Extract the (X, Y) coordinate from the center of the cell holding the provided text.  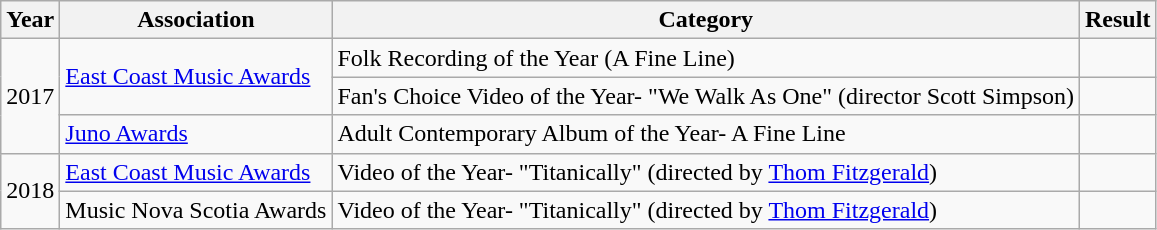
Year (30, 20)
Fan's Choice Video of the Year- "We Walk As One" (director Scott Simpson) (706, 96)
2018 (30, 191)
Folk Recording of the Year (A Fine Line) (706, 58)
Juno Awards (196, 134)
Association (196, 20)
Adult Contemporary Album of the Year- A Fine Line (706, 134)
2017 (30, 96)
Music Nova Scotia Awards (196, 210)
Category (706, 20)
Result (1118, 20)
